Search for the cell housing the specified text and yield its (X, Y) center coordinate. 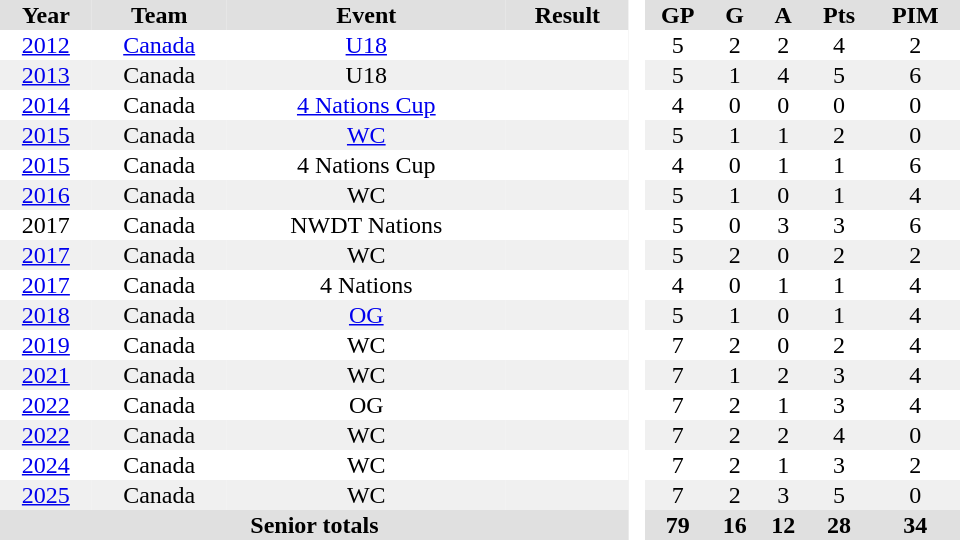
Pts (840, 15)
12 (784, 525)
Team (160, 15)
Senior totals (314, 525)
2024 (46, 465)
2013 (46, 75)
A (784, 15)
NWDT Nations (366, 225)
GP (678, 15)
Year (46, 15)
2025 (46, 495)
4 Nations (366, 285)
2018 (46, 315)
34 (916, 525)
Event (366, 15)
2014 (46, 105)
2019 (46, 345)
2012 (46, 45)
2021 (46, 375)
Result (568, 15)
16 (734, 525)
28 (840, 525)
2016 (46, 195)
79 (678, 525)
PIM (916, 15)
G (734, 15)
